Detect which cell encompasses the target text, then output its (X, Y) center coordinate. 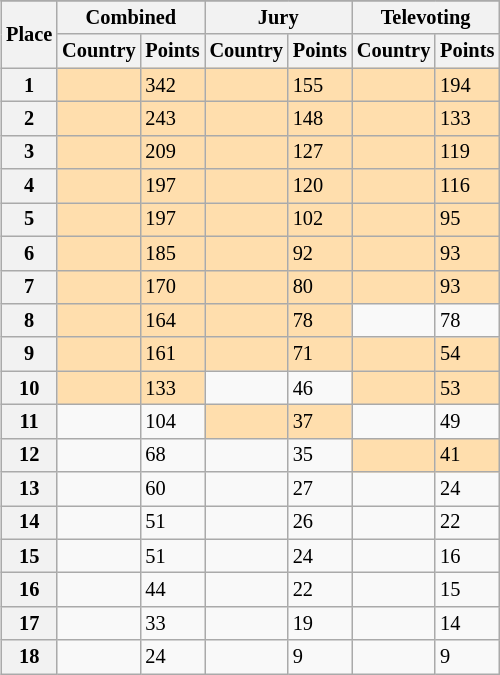
161 (172, 354)
2 (29, 119)
71 (320, 354)
116 (467, 186)
4 (29, 186)
Combined (130, 18)
27 (320, 489)
35 (320, 455)
7 (29, 287)
26 (320, 523)
12 (29, 455)
342 (172, 85)
10 (29, 388)
185 (172, 253)
6 (29, 253)
68 (172, 455)
60 (172, 489)
54 (467, 354)
92 (320, 253)
119 (467, 152)
243 (172, 119)
164 (172, 321)
104 (172, 422)
102 (320, 220)
49 (467, 422)
Jury (278, 18)
53 (467, 388)
46 (320, 388)
13 (29, 489)
155 (320, 85)
17 (29, 624)
5 (29, 220)
37 (320, 422)
Place (29, 34)
80 (320, 287)
11 (29, 422)
3 (29, 152)
44 (172, 590)
Televoting (426, 18)
120 (320, 186)
209 (172, 152)
41 (467, 455)
95 (467, 220)
19 (320, 624)
8 (29, 321)
194 (467, 85)
148 (320, 119)
1 (29, 85)
127 (320, 152)
170 (172, 287)
18 (29, 657)
33 (172, 624)
